Extract the (x, y) coordinate from the center of the cell holding the provided text.  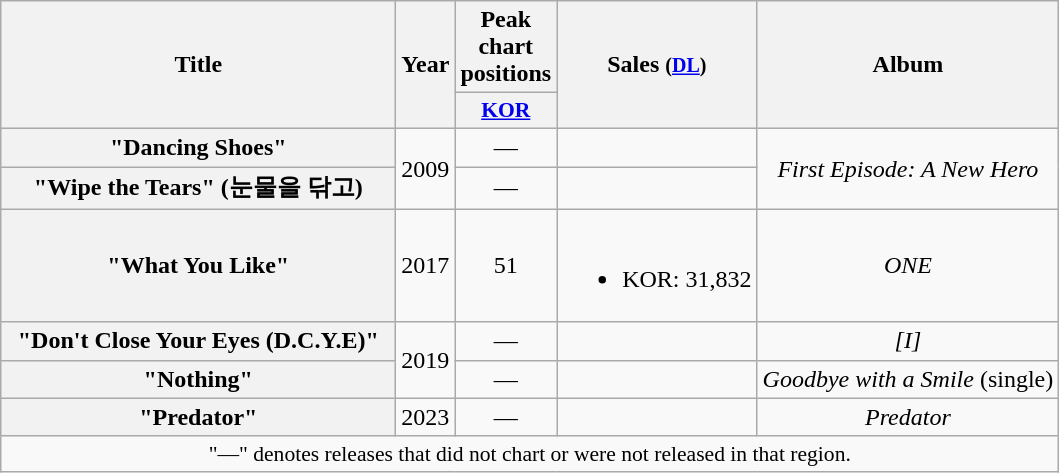
"Don't Close Your Eyes (D.C.Y.E)" (198, 341)
Sales (DL) (657, 65)
Album (908, 65)
[I] (908, 341)
2009 (426, 168)
"Wipe the Tears" (눈물을 닦고) (198, 188)
Year (426, 65)
Predator (908, 417)
"What You Like" (198, 266)
2017 (426, 266)
Peak chart positions (506, 47)
"Nothing" (198, 379)
KOR: 31,832 (657, 266)
2019 (426, 360)
"Dancing Shoes" (198, 147)
Goodbye with a Smile (single) (908, 379)
ONE (908, 266)
"—" denotes releases that did not chart or were not released in that region. (530, 454)
First Episode: A New Hero (908, 168)
"Predator" (198, 417)
51 (506, 266)
KOR (506, 111)
Title (198, 65)
2023 (426, 417)
